Output the [X, Y] coordinate of the center of the cell containing the given text.  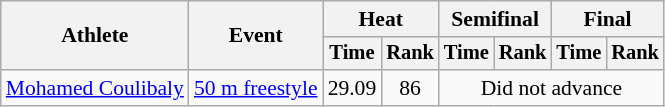
Mohamed Coulibaly [95, 88]
Did not advance [552, 88]
Semifinal [495, 19]
Event [256, 36]
29.09 [352, 88]
Final [607, 19]
Athlete [95, 36]
50 m freestyle [256, 88]
86 [410, 88]
Heat [381, 19]
